Detect which cell encompasses the target text, then output its [x, y] center coordinate. 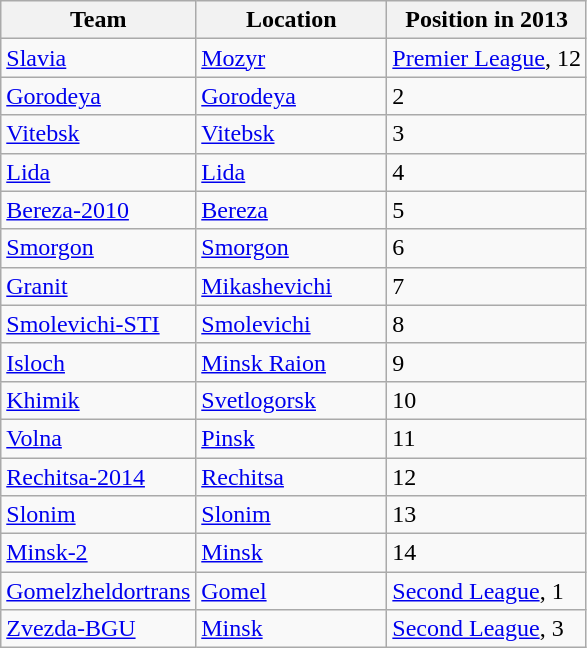
9 [487, 362]
Bereza-2010 [98, 210]
8 [487, 324]
Minsk Raion [292, 362]
13 [487, 515]
Rechitsa [292, 477]
Granit [98, 286]
Slavia [98, 58]
Pinsk [292, 438]
12 [487, 477]
Minsk-2 [98, 553]
Team [98, 20]
Smolevichi-STI [98, 324]
Rechitsa-2014 [98, 477]
6 [487, 248]
Mozyr [292, 58]
Second League, 3 [487, 629]
Smolevichi [292, 324]
14 [487, 553]
4 [487, 172]
Isloch [98, 362]
Gomel [292, 591]
10 [487, 400]
Zvezda-BGU [98, 629]
3 [487, 134]
Volna [98, 438]
Bereza [292, 210]
Position in 2013 [487, 20]
Gomelzheldortrans [98, 591]
Khimik [98, 400]
Svetlogorsk [292, 400]
Second League, 1 [487, 591]
Location [292, 20]
7 [487, 286]
Mikashevichi [292, 286]
2 [487, 96]
5 [487, 210]
Premier League, 12 [487, 58]
11 [487, 438]
